Search for the cell housing the specified text and yield its [x, y] center coordinate. 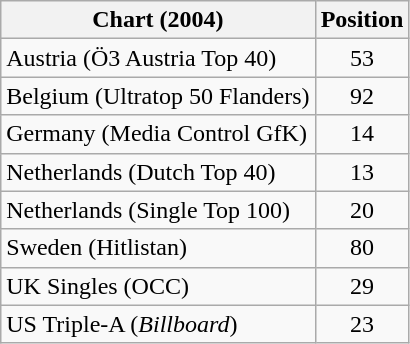
Chart (2004) [158, 20]
80 [362, 248]
Position [362, 20]
UK Singles (OCC) [158, 286]
13 [362, 172]
14 [362, 134]
Netherlands (Dutch Top 40) [158, 172]
Sweden (Hitlistan) [158, 248]
92 [362, 96]
53 [362, 58]
Netherlands (Single Top 100) [158, 210]
Germany (Media Control GfK) [158, 134]
Belgium (Ultratop 50 Flanders) [158, 96]
Austria (Ö3 Austria Top 40) [158, 58]
US Triple-A (Billboard) [158, 324]
20 [362, 210]
23 [362, 324]
29 [362, 286]
